Pinpoint the cell where the given text exists, returning its (X, Y) midpoint coordinate. 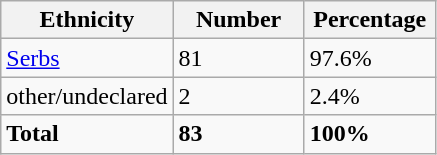
81 (238, 58)
97.6% (370, 58)
100% (370, 134)
Total (87, 134)
2 (238, 96)
2.4% (370, 96)
Serbs (87, 58)
Ethnicity (87, 20)
Number (238, 20)
Percentage (370, 20)
other/undeclared (87, 96)
83 (238, 134)
